Detect which cell encompasses the target text, then output its (x, y) center coordinate. 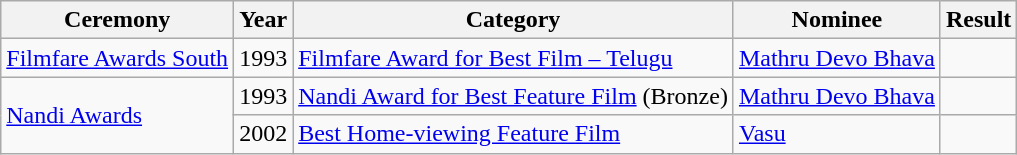
Nominee (836, 20)
Ceremony (118, 20)
Filmfare Award for Best Film – Telugu (514, 58)
Vasu (836, 134)
Filmfare Awards South (118, 58)
Result (978, 20)
Category (514, 20)
Nandi Awards (118, 115)
Nandi Award for Best Feature Film (Bronze) (514, 96)
2002 (264, 134)
Year (264, 20)
Best Home-viewing Feature Film (514, 134)
